Return the (x, y) coordinate for the center point of the cell that contains the specified text.  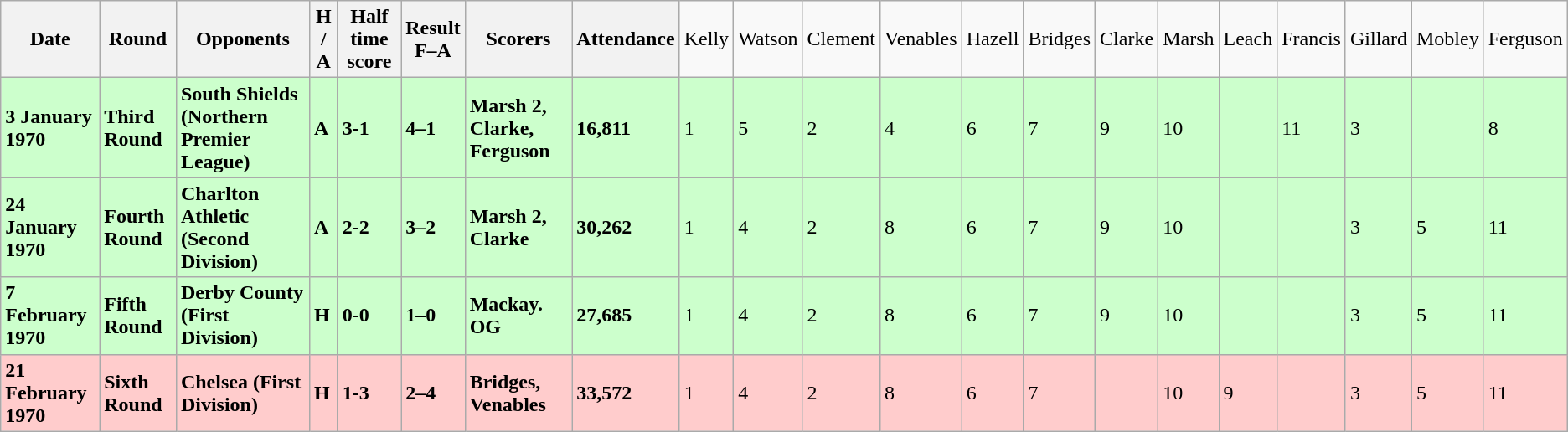
Marsh 2, Clarke, Ferguson (518, 127)
ResultF–A (433, 39)
Charlton Athletic (Second Division) (243, 228)
Mackay. OG (518, 316)
1-3 (369, 393)
South Shields (Northern Premier League) (243, 127)
Kelly (706, 39)
Opponents (243, 39)
Ferguson (1525, 39)
Round (138, 39)
27,685 (626, 316)
1–0 (433, 316)
Fifth Round (138, 316)
30,262 (626, 228)
21 February 1970 (50, 393)
Gillard (1379, 39)
4–1 (433, 127)
7 February 1970 (50, 316)
Bridges (1060, 39)
Sixth Round (138, 393)
Derby County (First Division) (243, 316)
Clarke (1127, 39)
Marsh (1189, 39)
Venables (921, 39)
Francis (1312, 39)
Clement (841, 39)
24 January 1970 (50, 228)
H / A (323, 39)
3–2 (433, 228)
Chelsea (First Division) (243, 393)
3 January 1970 (50, 127)
Attendance (626, 39)
Leach (1248, 39)
Hazell (993, 39)
Bridges, Venables (518, 393)
33,572 (626, 393)
0-0 (369, 316)
Date (50, 39)
16,811 (626, 127)
Scorers (518, 39)
2–4 (433, 393)
Watson (768, 39)
Marsh 2, Clarke (518, 228)
Half time score (369, 39)
2-2 (369, 228)
Mobley (1447, 39)
Fourth Round (138, 228)
Third Round (138, 127)
3-1 (369, 127)
